Pinpoint the cell where the given text exists, returning its [x, y] midpoint coordinate. 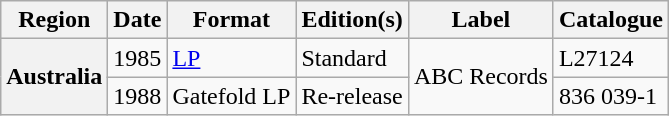
LP [232, 58]
Region [54, 20]
Re-release [352, 96]
Gatefold LP [232, 96]
ABC Records [480, 77]
Catalogue [610, 20]
Label [480, 20]
1985 [138, 58]
Australia [54, 77]
Format [232, 20]
L27124 [610, 58]
Date [138, 20]
836 039-1 [610, 96]
Edition(s) [352, 20]
1988 [138, 96]
Standard [352, 58]
